Find where the given text appears and provide that cell's center as [x, y] coordinate. 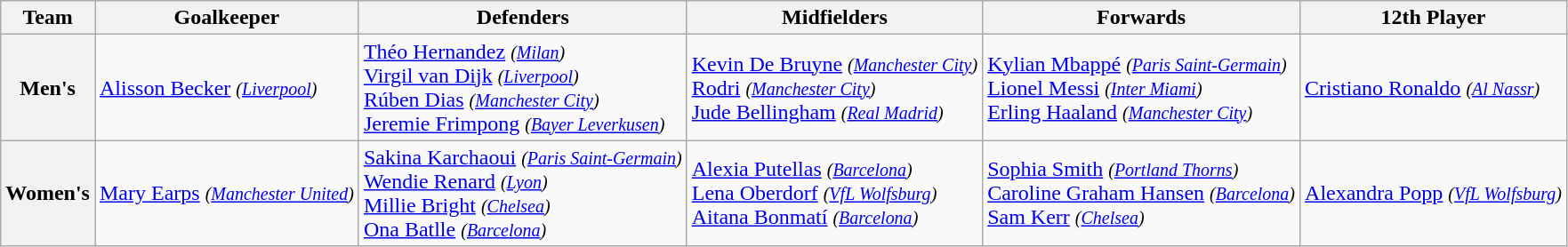
Alisson Becker (Liverpool) [226, 87]
Sophia Smith (Portland Thorns) Caroline Graham Hansen (Barcelona) Sam Kerr (Chelsea) [1142, 194]
Goalkeeper [226, 18]
Midfielders [834, 18]
Cristiano Ronaldo (Al Nassr) [1434, 87]
Women's [48, 194]
Sakina Karchaoui (Paris Saint-Germain) Wendie Renard (Lyon) Millie Bright (Chelsea) Ona Batlle (Barcelona) [523, 194]
Men's [48, 87]
Alexandra Popp (VfL Wolfsburg) [1434, 194]
Kylian Mbappé (Paris Saint-Germain) Lionel Messi (Inter Miami) Erling Haaland (Manchester City) [1142, 87]
Alexia Putellas (Barcelona) Lena Oberdorf (VfL Wolfsburg) Aitana Bonmatí (Barcelona) [834, 194]
Mary Earps (Manchester United) [226, 194]
Team [48, 18]
Defenders [523, 18]
Forwards [1142, 18]
12th Player [1434, 18]
Kevin De Bruyne (Manchester City) Rodri (Manchester City) Jude Bellingham (Real Madrid) [834, 87]
Théo Hernandez (Milan) Virgil van Dijk (Liverpool) Rúben Dias (Manchester City) Jeremie Frimpong (Bayer Leverkusen) [523, 87]
